Locate the cell with the specified text and output its (X, Y) center coordinate. 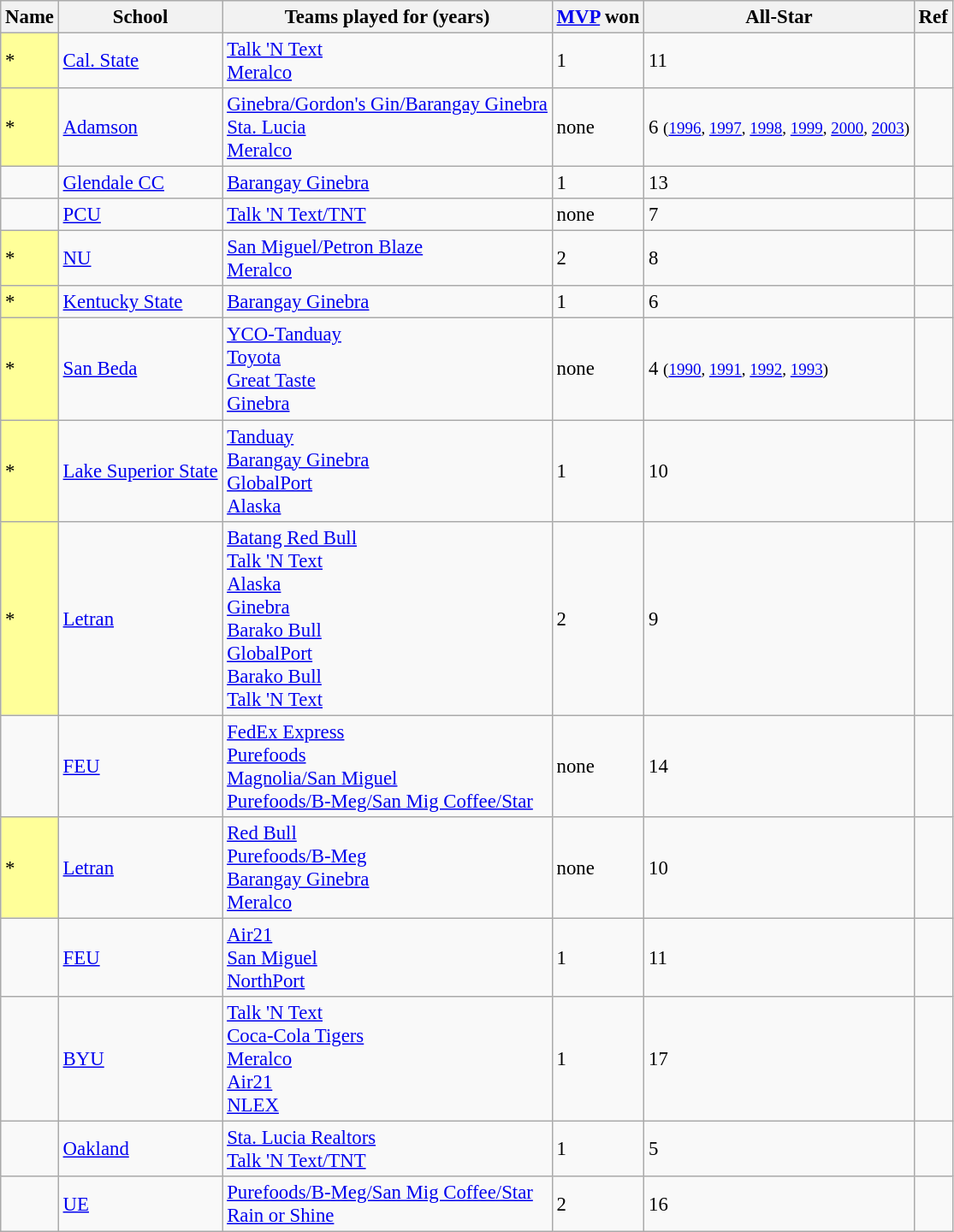
Purefoods/B-Meg/San Mig Coffee/Star Rain or Shine (387, 1205)
8 (779, 258)
Cal. State (140, 62)
7 (779, 215)
5 (779, 1148)
17 (779, 1059)
MVP won (597, 17)
Lake Superior State (140, 471)
Tanduay Barangay Ginebra GlobalPort Alaska (387, 471)
San Miguel/Petron Blaze Meralco (387, 258)
All-Star (779, 17)
Glendale CC (140, 183)
San Beda (140, 370)
YCO-Tanduay Toyota Great Taste Ginebra (387, 370)
4 (1990, 1991, 1992, 1993) (779, 370)
Oakland (140, 1148)
Batang Red Bull Talk 'N Text Alaska Ginebra Barako Bull GlobalPort Barako Bull Talk 'N Text (387, 618)
Air21 San Miguel NorthPort (387, 957)
16 (779, 1205)
Kentucky State (140, 302)
PCU (140, 215)
6 (1996, 1997, 1998, 1999, 2000, 2003) (779, 127)
Red Bull Purefoods/B-Meg Barangay Ginebra Meralco (387, 868)
Talk 'N Text/TNT (387, 215)
School (140, 17)
Sta. Lucia Realtors Talk 'N Text/TNT (387, 1148)
Talk 'N Text Coca-Cola Tigers Meralco Air21 NLEX (387, 1059)
Teams played for (years) (387, 17)
Talk 'N Text Meralco (387, 62)
Ginebra/Gordon's Gin/Barangay Ginebra Sta. Lucia Meralco (387, 127)
Ref (933, 17)
UE (140, 1205)
13 (779, 183)
6 (779, 302)
Name (30, 17)
Adamson (140, 127)
14 (779, 767)
NU (140, 258)
BYU (140, 1059)
9 (779, 618)
FedEx Express Purefoods Magnolia/San Miguel Purefoods/B-Meg/San Mig Coffee/Star (387, 767)
